Capture the cell that displays the provided text and extract its [X, Y] central coordinate. 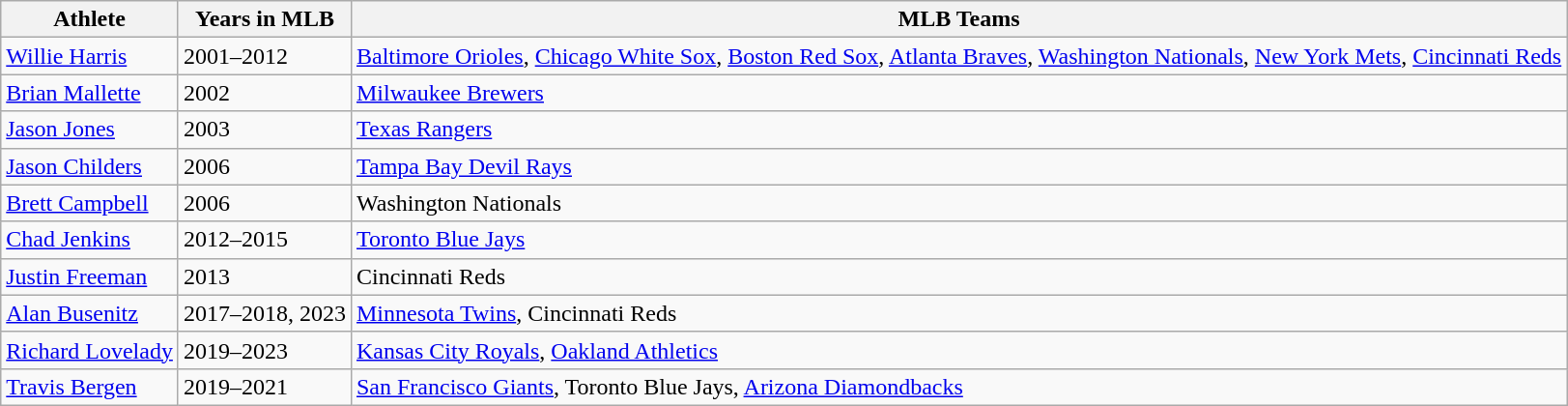
Milwaukee Brewers [958, 93]
Cincinnati Reds [958, 276]
Baltimore Orioles, Chicago White Sox, Boston Red Sox, Atlanta Braves, Washington Nationals, New York Mets, Cincinnati Reds [958, 56]
Years in MLB [265, 19]
Toronto Blue Jays [958, 240]
2019–2021 [265, 387]
Brian Mallette [90, 93]
Alan Busenitz [90, 313]
Texas Rangers [958, 130]
Jason Jones [90, 130]
San Francisco Giants, Toronto Blue Jays, Arizona Diamondbacks [958, 387]
2013 [265, 276]
Justin Freeman [90, 276]
MLB Teams [958, 19]
Chad Jenkins [90, 240]
Brett Campbell [90, 203]
2012–2015 [265, 240]
Athlete [90, 19]
Washington Nationals [958, 203]
2017–2018, 2023 [265, 313]
Tampa Bay Devil Rays [958, 166]
Richard Lovelady [90, 350]
2001–2012 [265, 56]
Kansas City Royals, Oakland Athletics [958, 350]
2003 [265, 130]
2002 [265, 93]
2019–2023 [265, 350]
Willie Harris [90, 56]
Minnesota Twins, Cincinnati Reds [958, 313]
Jason Childers [90, 166]
Travis Bergen [90, 387]
